Extract the (x, y) coordinate from the center of the cell holding the provided text.  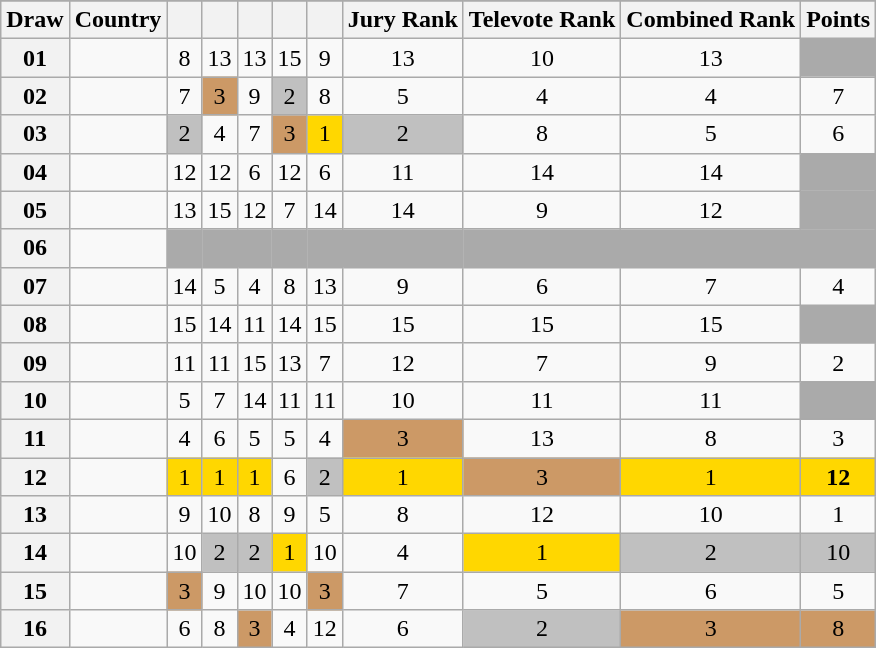
Country (118, 20)
09 (35, 362)
Jury Rank (402, 20)
04 (35, 172)
08 (35, 324)
16 (35, 629)
Televote Rank (542, 20)
Draw (35, 20)
02 (35, 96)
01 (35, 58)
03 (35, 134)
05 (35, 210)
Combined Rank (711, 20)
07 (35, 286)
06 (35, 248)
Points (838, 20)
